Provide the [X, Y] coordinate of the cell's center where the given text is located.  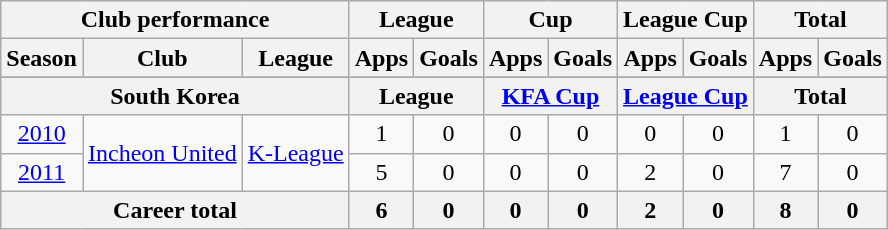
Incheon United [162, 153]
Club performance [175, 20]
Club [162, 58]
Cup [550, 20]
KFA Cup [550, 96]
6 [381, 210]
Season [42, 58]
2011 [42, 172]
2010 [42, 134]
7 [785, 172]
Career total [175, 210]
8 [785, 210]
K-League [296, 153]
South Korea [175, 96]
5 [381, 172]
